Return (X, Y) of the center of cell containing provided text 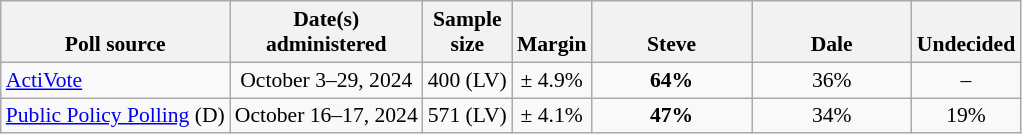
400 (LV) (468, 80)
34% (832, 116)
Date(s)administered (326, 32)
± 4.9% (552, 80)
Steve (672, 32)
October 16–17, 2024 (326, 116)
October 3–29, 2024 (326, 80)
Undecided (966, 32)
Samplesize (468, 32)
19% (966, 116)
36% (832, 80)
Dale (832, 32)
571 (LV) (468, 116)
Public Policy Polling (D) (116, 116)
– (966, 80)
± 4.1% (552, 116)
64% (672, 80)
Poll source (116, 32)
ActiVote (116, 80)
47% (672, 116)
Margin (552, 32)
